Return (x, y) of the center of cell containing provided text 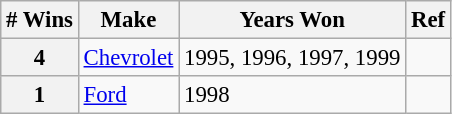
Chevrolet (128, 58)
Ford (128, 95)
Make (128, 20)
4 (40, 58)
1 (40, 95)
1998 (292, 95)
1995, 1996, 1997, 1999 (292, 58)
# Wins (40, 20)
Years Won (292, 20)
Ref (428, 20)
